Determine the [X, Y] coordinate at the center of the cell enclosing the given text.  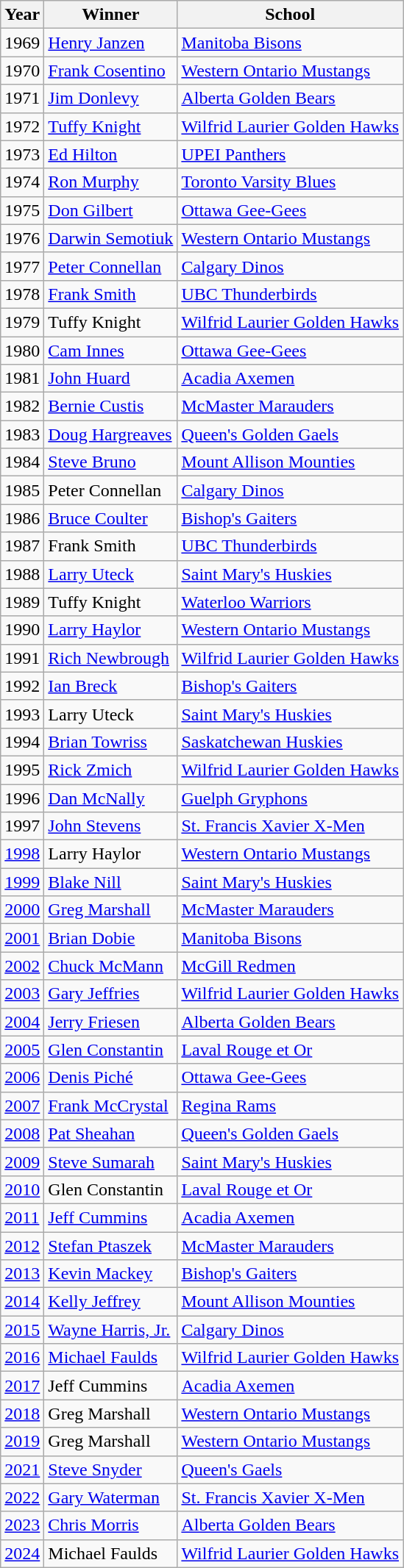
UPEI Panthers [290, 154]
1998 [22, 854]
Blake Nill [110, 882]
1984 [22, 462]
2000 [22, 910]
1978 [22, 294]
Saskatchewan Huskies [290, 742]
Henry Janzen [110, 43]
Queen's Gaels [290, 1469]
1969 [22, 43]
1990 [22, 630]
2024 [22, 1553]
2018 [22, 1414]
2009 [22, 1161]
2001 [22, 938]
Dan McNally [110, 798]
1979 [22, 322]
2006 [22, 1078]
Kelly Jeffrey [110, 1302]
Steve Snyder [110, 1469]
Waterloo Warriors [290, 602]
1995 [22, 770]
Bernie Custis [110, 407]
1994 [22, 742]
Frank McCrystal [110, 1106]
1989 [22, 602]
Ron Murphy [110, 182]
Cam Innes [110, 351]
Steve Sumarah [110, 1161]
1993 [22, 714]
2017 [22, 1386]
2019 [22, 1442]
McGill Redmen [290, 966]
1986 [22, 518]
2002 [22, 966]
Doug Hargreaves [110, 434]
1999 [22, 882]
1987 [22, 546]
Chris Morris [110, 1525]
1975 [22, 210]
Jim Donlevy [110, 99]
2013 [22, 1274]
1991 [22, 658]
Regina Rams [290, 1106]
School [290, 15]
2011 [22, 1217]
Brian Towriss [110, 742]
Gary Jeffries [110, 994]
Bruce Coulter [110, 518]
2003 [22, 994]
1977 [22, 266]
2022 [22, 1497]
1992 [22, 686]
1971 [22, 99]
Chuck McMann [110, 966]
2007 [22, 1106]
1973 [22, 154]
Winner [110, 15]
1976 [22, 238]
1982 [22, 407]
1972 [22, 126]
Rick Zmich [110, 770]
1970 [22, 71]
1997 [22, 826]
2012 [22, 1246]
2023 [22, 1525]
Steve Bruno [110, 462]
2015 [22, 1330]
1983 [22, 434]
Pat Sheahan [110, 1134]
Ed Hilton [110, 154]
Brian Dobie [110, 938]
1980 [22, 351]
2004 [22, 1022]
2021 [22, 1469]
1981 [22, 379]
1996 [22, 798]
1985 [22, 490]
Rich Newbrough [110, 658]
Year [22, 15]
Don Gilbert [110, 210]
Darwin Semotiuk [110, 238]
2008 [22, 1134]
Ian Breck [110, 686]
2016 [22, 1358]
Kevin Mackey [110, 1274]
2010 [22, 1189]
2005 [22, 1050]
Jerry Friesen [110, 1022]
Frank Cosentino [110, 71]
2014 [22, 1302]
Gary Waterman [110, 1497]
Guelph Gryphons [290, 798]
John Huard [110, 379]
Toronto Varsity Blues [290, 182]
Wayne Harris, Jr. [110, 1330]
1974 [22, 182]
Stefan Ptaszek [110, 1246]
John Stevens [110, 826]
1988 [22, 574]
Denis Piché [110, 1078]
